Detect which cell encompasses the target text, then output its [X, Y] center coordinate. 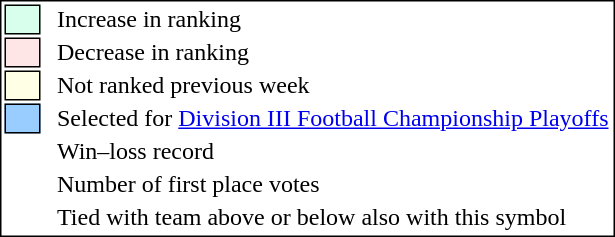
Selected for Division III Football Championship Playoffs [334, 119]
Win–loss record [334, 151]
Increase in ranking [334, 19]
Not ranked previous week [334, 85]
Decrease in ranking [334, 53]
Tied with team above or below also with this symbol [334, 217]
Number of first place votes [334, 185]
